Determine the [x, y] coordinate at the center of the cell enclosing the given text.  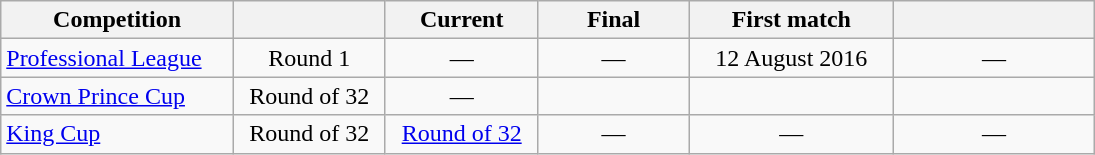
12 August 2016 [792, 58]
King Cup [118, 134]
First match [792, 20]
Professional League [118, 58]
Competition [118, 20]
Round 1 [308, 58]
Crown Prince Cup [118, 96]
Final [613, 20]
Current [462, 20]
